Detect which cell encompasses the target text, then output its (X, Y) center coordinate. 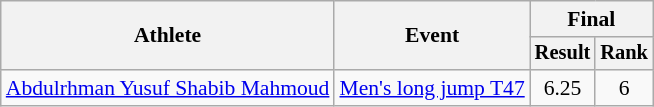
Abdulrhman Yusuf Shabib Mahmoud (168, 88)
6.25 (563, 88)
Event (432, 36)
Rank (624, 54)
Final (592, 19)
Athlete (168, 36)
Result (563, 54)
Men's long jump T47 (432, 88)
6 (624, 88)
